Capture the cell that displays the provided text and extract its (x, y) central coordinate. 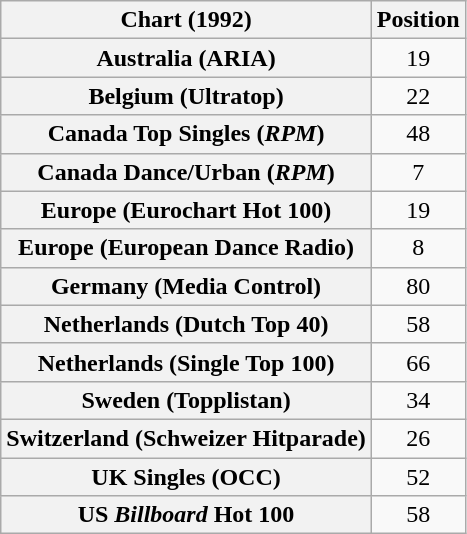
7 (418, 172)
8 (418, 248)
Sweden (Topplistan) (186, 400)
Europe (Eurochart Hot 100) (186, 210)
66 (418, 362)
Belgium (Ultratop) (186, 96)
Germany (Media Control) (186, 286)
Switzerland (Schweizer Hitparade) (186, 438)
Chart (1992) (186, 20)
US Billboard Hot 100 (186, 515)
52 (418, 477)
Europe (European Dance Radio) (186, 248)
26 (418, 438)
34 (418, 400)
48 (418, 134)
80 (418, 286)
22 (418, 96)
Canada Dance/Urban (RPM) (186, 172)
Australia (ARIA) (186, 58)
Canada Top Singles (RPM) (186, 134)
Position (418, 20)
Netherlands (Single Top 100) (186, 362)
Netherlands (Dutch Top 40) (186, 324)
UK Singles (OCC) (186, 477)
